Capture the cell that displays the provided text and extract its (x, y) central coordinate. 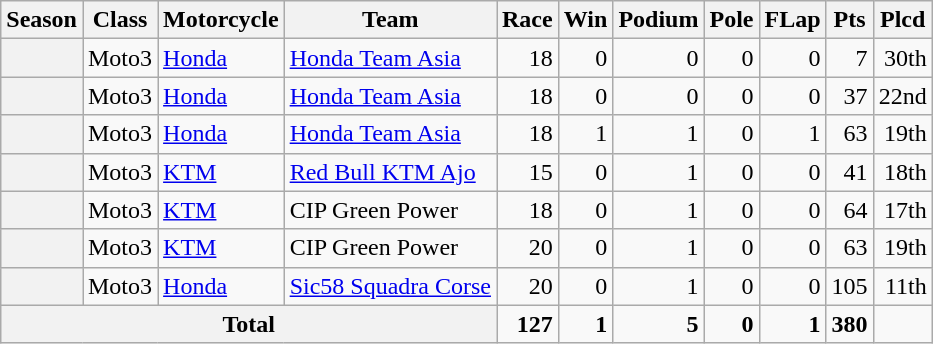
Pole (732, 20)
Class (120, 20)
Season (42, 20)
18th (902, 172)
15 (527, 172)
37 (850, 96)
Pts (850, 20)
Race (527, 20)
5 (658, 324)
Motorcycle (222, 20)
11th (902, 286)
Win (586, 20)
FLap (792, 20)
17th (902, 210)
Red Bull KTM Ajo (390, 172)
Sic58 Squadra Corse (390, 286)
Team (390, 20)
64 (850, 210)
380 (850, 324)
105 (850, 286)
7 (850, 58)
127 (527, 324)
22nd (902, 96)
Podium (658, 20)
41 (850, 172)
Total (249, 324)
30th (902, 58)
Plcd (902, 20)
